Locate the cell with the specified text and output its (x, y) center coordinate. 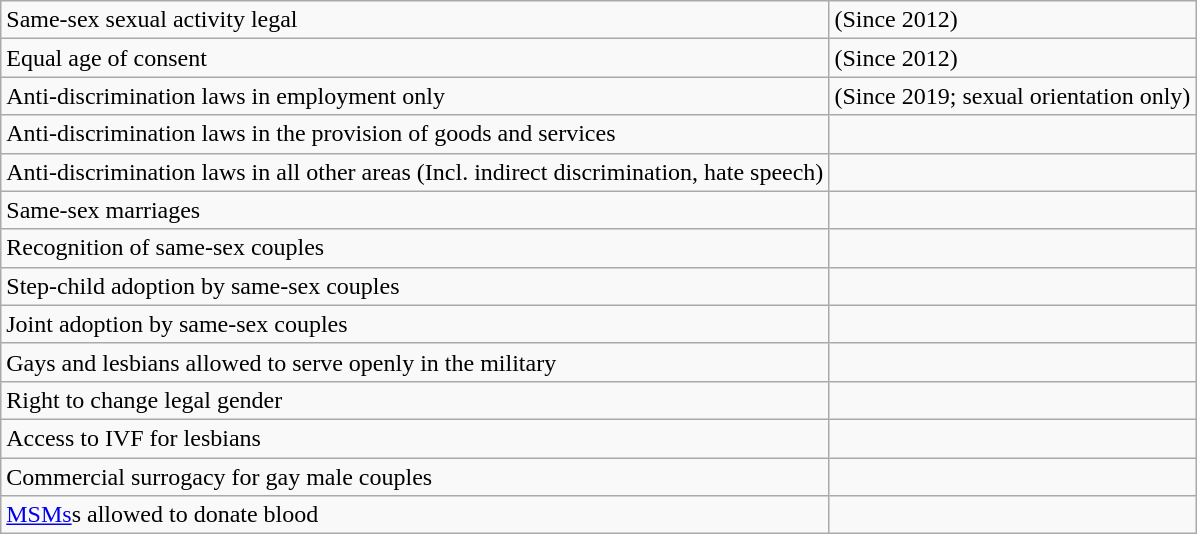
Access to IVF for lesbians (415, 438)
Anti-discrimination laws in the provision of goods and services (415, 134)
(Since 2019; sexual orientation only) (1012, 96)
Anti-discrimination laws in all other areas (Incl. indirect discrimination, hate speech) (415, 172)
Commercial surrogacy for gay male couples (415, 477)
Gays and lesbians allowed to serve openly in the military (415, 362)
Same-sex marriages (415, 210)
Anti-discrimination laws in employment only (415, 96)
Step-child adoption by same-sex couples (415, 286)
Right to change legal gender (415, 400)
Equal age of consent (415, 58)
Recognition of same-sex couples (415, 248)
Joint adoption by same-sex couples (415, 324)
MSMss allowed to donate blood (415, 515)
Same-sex sexual activity legal (415, 20)
